Output the [X, Y] coordinate of the center of the cell containing the given text.  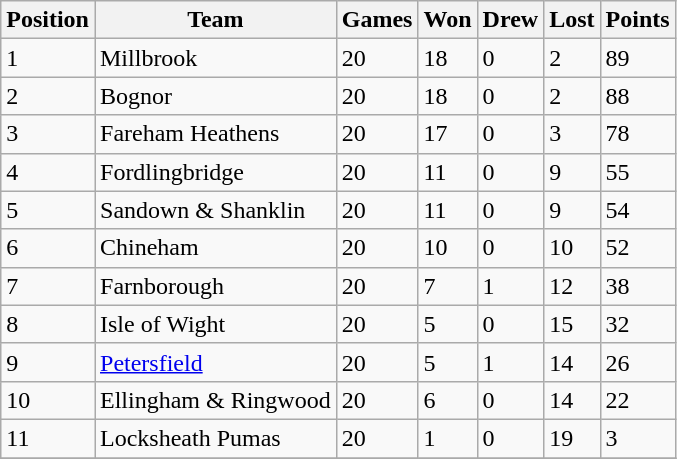
4 [48, 172]
54 [638, 210]
Petersfield [215, 362]
17 [448, 134]
8 [48, 324]
Won [448, 20]
22 [638, 400]
Points [638, 20]
Farnborough [215, 286]
Fordlingbridge [215, 172]
Games [377, 20]
Lost [572, 20]
32 [638, 324]
38 [638, 286]
Fareham Heathens [215, 134]
55 [638, 172]
Isle of Wight [215, 324]
89 [638, 58]
26 [638, 362]
88 [638, 96]
Chineham [215, 248]
Bognor [215, 96]
Millbrook [215, 58]
52 [638, 248]
19 [572, 438]
Position [48, 20]
15 [572, 324]
Ellingham & Ringwood [215, 400]
78 [638, 134]
Team [215, 20]
Locksheath Pumas [215, 438]
Sandown & Shanklin [215, 210]
12 [572, 286]
Drew [510, 20]
